Scan for the cell matching the given text and deliver its (X, Y) coordinate at center. 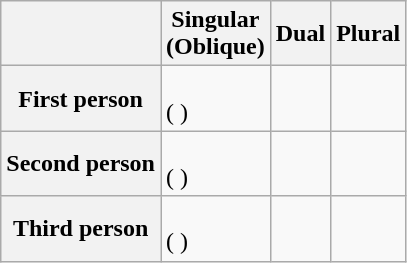
First person (81, 98)
Singular(Oblique) (215, 34)
Dual (300, 34)
Third person (81, 228)
Plural (368, 34)
Second person (81, 164)
